For the text-containing cell, return its midpoint in (x, y) coordinate format. 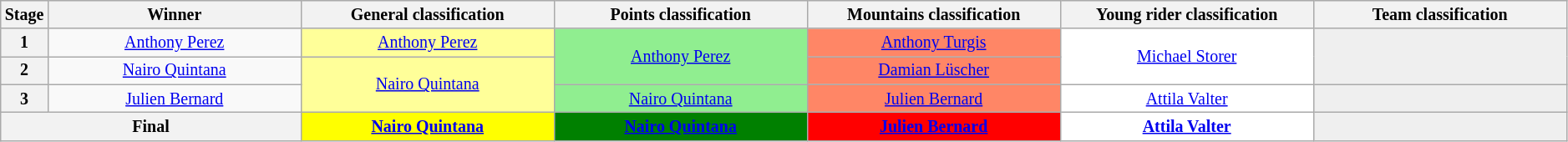
Stage (25, 15)
1 (25, 43)
3 (25, 99)
Anthony Turgis (934, 43)
Young rider classification (1186, 15)
Team classification (1440, 15)
Mountains classification (934, 15)
Points classification (680, 15)
Final (150, 127)
2 (25, 70)
General classification (428, 15)
Damian Lüscher (934, 70)
Michael Storer (1186, 57)
Winner (174, 15)
